Pinpoint the cell where the given text exists, returning its (X, Y) midpoint coordinate. 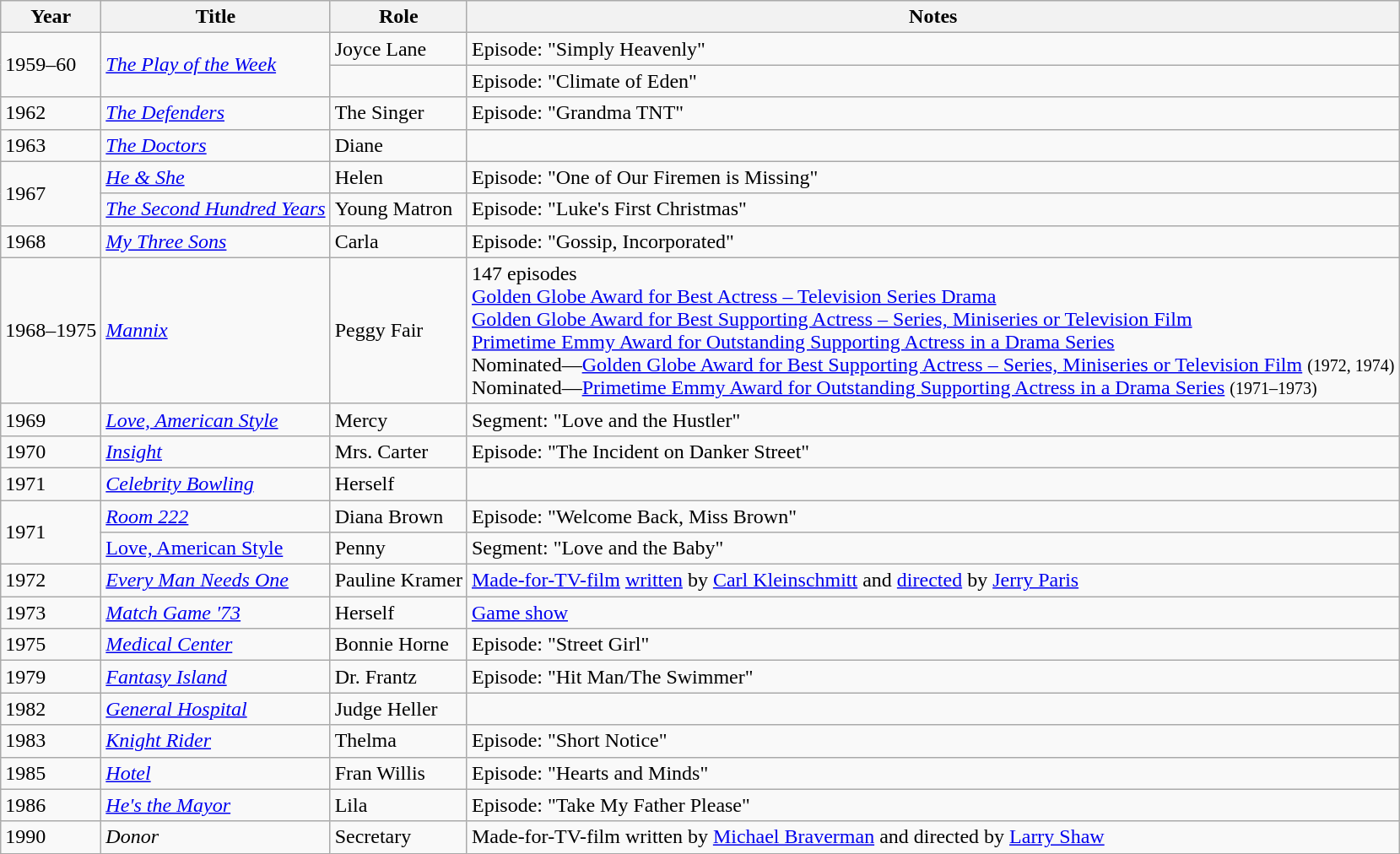
Made-for-TV-film written by Michael Braverman and directed by Larry Shaw (933, 837)
Secretary (398, 837)
1986 (51, 805)
1973 (51, 613)
Celebrity Bowling (216, 484)
Episode: "Take My Father Please" (933, 805)
Mannix (216, 331)
Bonnie Horne (398, 645)
1979 (51, 677)
Game show (933, 613)
Made-for-TV-film written by Carl Kleinschmitt and directed by Jerry Paris (933, 581)
Peggy Fair (398, 331)
The Second Hundred Years (216, 209)
1967 (51, 193)
Episode: "Short Notice" (933, 741)
1969 (51, 419)
Episode: "Gossip, Incorporated" (933, 241)
Episode: "Climate of Eden" (933, 81)
He & She (216, 177)
Hotel (216, 773)
Episode: "The Incident on Danker Street" (933, 451)
1968 (51, 241)
1972 (51, 581)
Dr. Frantz (398, 677)
Notes (933, 17)
Knight Rider (216, 741)
Room 222 (216, 516)
Episode: "Hearts and Minds" (933, 773)
1983 (51, 741)
He's the Mayor (216, 805)
Title (216, 17)
1968–1975 (51, 331)
Episode: "Luke's First Christmas" (933, 209)
Match Game '73 (216, 613)
Insight (216, 451)
Medical Center (216, 645)
Fantasy Island (216, 677)
Diana Brown (398, 516)
Episode: "Street Girl" (933, 645)
1975 (51, 645)
1959–60 (51, 65)
1982 (51, 709)
Young Matron (398, 209)
Mercy (398, 419)
Pauline Kramer (398, 581)
Episode: "One of Our Firemen is Missing" (933, 177)
Thelma (398, 741)
1962 (51, 113)
Segment: "Love and the Hustler" (933, 419)
Helen (398, 177)
My Three Sons (216, 241)
1963 (51, 145)
Episode: "Simply Heavenly" (933, 49)
General Hospital (216, 709)
Episode: "Grandma TNT" (933, 113)
Joyce Lane (398, 49)
Segment: "Love and the Baby" (933, 549)
Lila (398, 805)
Fran Willis (398, 773)
Carla (398, 241)
Diane (398, 145)
The Doctors (216, 145)
Year (51, 17)
Judge Heller (398, 709)
Every Man Needs One (216, 581)
Episode: "Hit Man/The Swimmer" (933, 677)
Penny (398, 549)
Episode: "Welcome Back, Miss Brown" (933, 516)
1970 (51, 451)
The Singer (398, 113)
Mrs. Carter (398, 451)
The Play of the Week (216, 65)
1990 (51, 837)
The Defenders (216, 113)
Donor (216, 837)
Role (398, 17)
1985 (51, 773)
